Return [X, Y] of the center of cell containing provided text 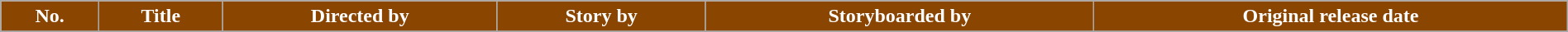
Title [160, 16]
No. [50, 16]
Directed by [360, 16]
Original release date [1331, 16]
Storyboarded by [900, 16]
Story by [601, 16]
